Pinpoint the cell where the given text exists, returning its (X, Y) midpoint coordinate. 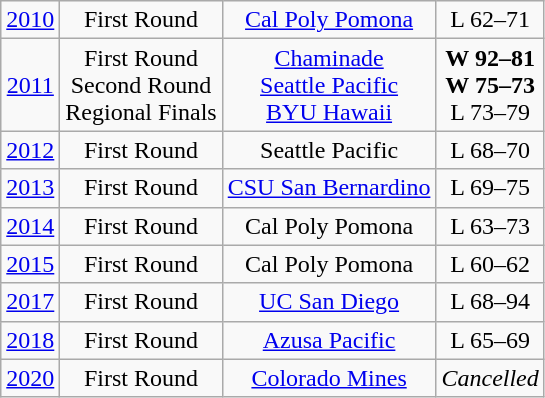
L 63–73 (490, 226)
2018 (30, 340)
W 92–81W 75–73L 73–79 (490, 85)
CSU San Bernardino (329, 188)
L 69–75 (490, 188)
2013 (30, 188)
UC San Diego (329, 302)
First RoundSecond RoundRegional Finals (141, 85)
2012 (30, 150)
2017 (30, 302)
L 68–70 (490, 150)
2020 (30, 378)
2015 (30, 264)
2014 (30, 226)
Cancelled (490, 378)
L 65–69 (490, 340)
L 68–94 (490, 302)
L 60–62 (490, 264)
Colorado Mines (329, 378)
Seattle Pacific (329, 150)
Azusa Pacific (329, 340)
2011 (30, 85)
L 62–71 (490, 20)
2010 (30, 20)
ChaminadeSeattle PacificBYU Hawaii (329, 85)
